Provide the [x, y] coordinate of the cell's center where the given text is located.  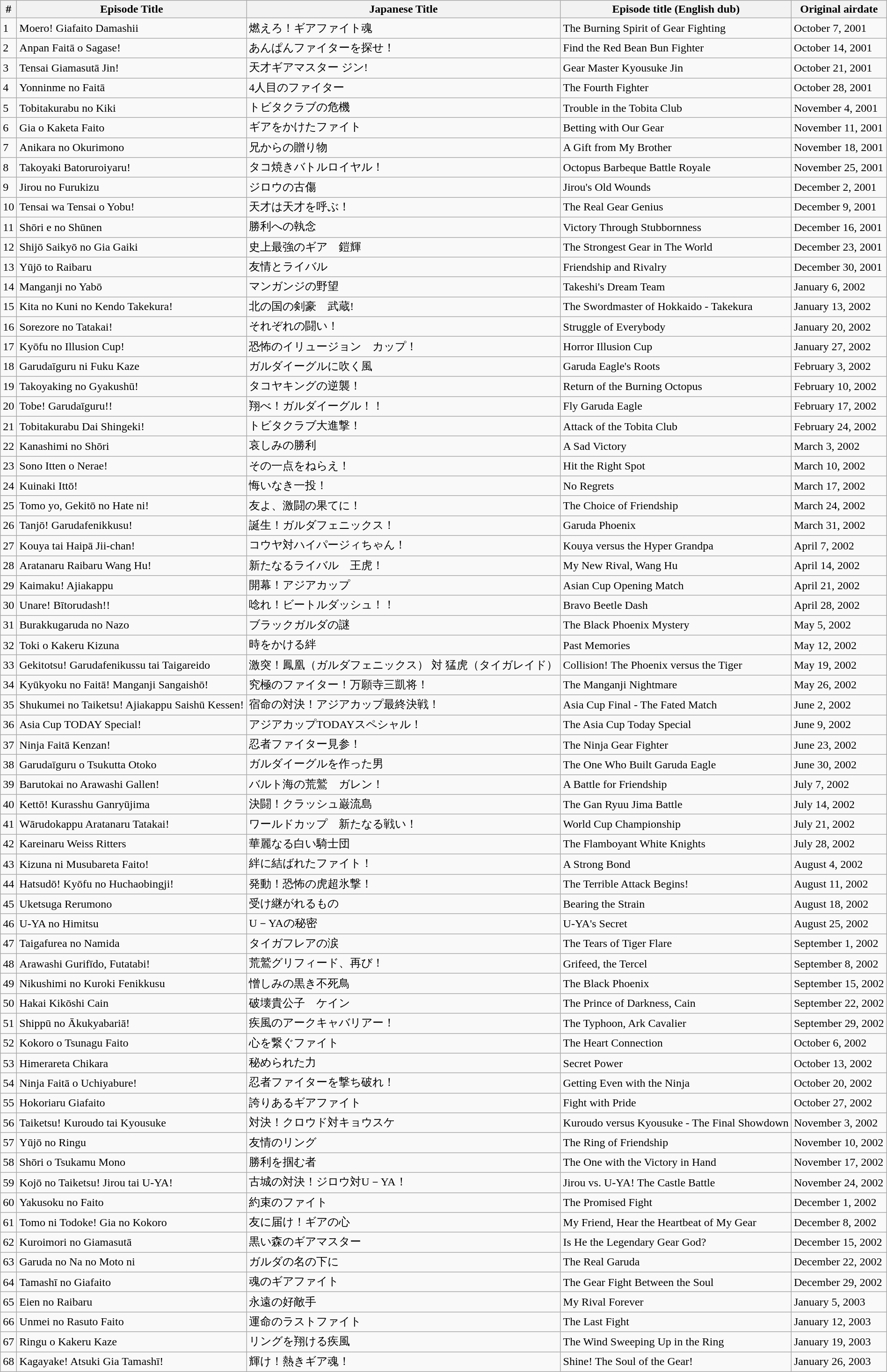
Kyūkyoku no Faitā! Manganji Sangaishō! [132, 685]
May 12, 2002 [839, 645]
Japanese Title [403, 9]
November 4, 2001 [839, 108]
Fly Garuda Eagle [676, 407]
Hit the Right Spot [676, 466]
27 [8, 545]
Kojō no Taiketsu! Jirou tai U-YA! [132, 1182]
Moero! Giafaito Damashii [132, 28]
May 26, 2002 [839, 685]
Tobe! Garudaīguru!! [132, 407]
唸れ！ビートルダッシュ！！ [403, 605]
September 8, 2002 [839, 963]
ガルダの名の下に [403, 1263]
Trouble in the Tobita Club [676, 108]
あんぱんファイターを探せ！ [403, 48]
Kuroimori no Giamasutā [132, 1242]
July 7, 2002 [839, 785]
ジロウの古傷 [403, 187]
The Last Fight [676, 1321]
46 [8, 924]
U－YAの秘密 [403, 924]
October 28, 2001 [839, 88]
Shine! The Soul of the Gear! [676, 1362]
34 [8, 685]
The Choice of Friendship [676, 506]
51 [8, 1023]
天才は天才を呼ぶ！ [403, 208]
32 [8, 645]
誇りあるギアファイト [403, 1103]
Kouya tai Haipā Jii-chan! [132, 545]
Takeshi's Dream Team [676, 287]
11 [8, 227]
Aratanaru Raibaru Wang Hu! [132, 566]
Kanashimi no Shōri [132, 446]
February 17, 2002 [839, 407]
Find the Red Bean Bun Fighter [676, 48]
43 [8, 864]
November 24, 2002 [839, 1182]
4人目のファイター [403, 88]
友情とライバル [403, 267]
October 6, 2002 [839, 1044]
The Typhoon, Ark Cavalier [676, 1023]
兄からの贈り物 [403, 148]
The Prince of Darkness, Cain [676, 1004]
The Burning Spirit of Gear Fighting [676, 28]
The Black Phoenix Mystery [676, 626]
Kokoro o Tsunagu Faito [132, 1044]
April 21, 2002 [839, 585]
66 [8, 1321]
古城の対決！ジロウ対U－YA！ [403, 1182]
Octopus Barbeque Battle Royale [676, 167]
対決！クロウド対キョウスケ [403, 1123]
The Real Gear Genius [676, 208]
Kita no Kuni no Kendo Takekura! [132, 307]
勝利を掴む者 [403, 1163]
October 14, 2001 [839, 48]
Garuda no Na no Moto ni [132, 1263]
Sono Itten o Nerae! [132, 466]
April 14, 2002 [839, 566]
輝け！熱きギア魂！ [403, 1362]
9 [8, 187]
忍者ファイターを撃ち破れ！ [403, 1083]
28 [8, 566]
Yūjō to Raibaru [132, 267]
The Tears of Tiger Flare [676, 944]
U-YA no Himitsu [132, 924]
November 3, 2002 [839, 1123]
Episode title (English dub) [676, 9]
発動！恐怖の虎超氷撃！ [403, 884]
50 [8, 1004]
新たなるライバル 王虎！ [403, 566]
January 13, 2002 [839, 307]
13 [8, 267]
Tanjō! Garudafenikkusu! [132, 526]
24 [8, 486]
58 [8, 1163]
31 [8, 626]
史上最強のギア 鎧輝 [403, 247]
Ninja Faitā o Uchiyabure! [132, 1083]
The Manganji Nightmare [676, 685]
Shōri o Tsukamu Mono [132, 1163]
誕生！ガルダフェニックス！ [403, 526]
World Cup Championship [676, 824]
心を繋ぐファイト [403, 1044]
疾風のアークキャバリアー！ [403, 1023]
Shōri e no Shūnen [132, 227]
開幕！アジアカップ [403, 585]
January 26, 2003 [839, 1362]
6 [8, 128]
June 23, 2002 [839, 744]
Tomo yo, Gekitō no Hate ni! [132, 506]
秘められた力 [403, 1063]
November 18, 2001 [839, 148]
Hatsudō! Kyōfu no Huchaobingji! [132, 884]
Garuda Phoenix [676, 526]
友情のリング [403, 1143]
37 [8, 744]
41 [8, 824]
A Battle for Friendship [676, 785]
Taigafurea no Namida [132, 944]
May 5, 2002 [839, 626]
The Gear Fight Between the Soul [676, 1282]
October 21, 2001 [839, 68]
29 [8, 585]
8 [8, 167]
47 [8, 944]
Manganji no Yabō [132, 287]
12 [8, 247]
61 [8, 1222]
40 [8, 804]
憎しみの黒き不死鳥 [403, 984]
受け継がれるもの [403, 904]
ガルダイーグルを作った男 [403, 765]
Return of the Burning Octopus [676, 386]
Gekitotsu! Garudafenikussu tai Taigareido [132, 665]
Garuda Eagle's Roots [676, 367]
Garudaīguru ni Fuku Kaze [132, 367]
4 [8, 88]
No Regrets [676, 486]
22 [8, 446]
48 [8, 963]
絆に結ばれたファイト！ [403, 864]
July 14, 2002 [839, 804]
54 [8, 1083]
62 [8, 1242]
Himerareta Chikara [132, 1063]
忍者ファイター見参！ [403, 744]
January 5, 2003 [839, 1302]
Friendship and Rivalry [676, 267]
運命のラストファイト [403, 1321]
45 [8, 904]
17 [8, 347]
アジアカップTODAYスペシャル！ [403, 725]
January 6, 2002 [839, 287]
Bravo Beetle Dash [676, 605]
December 2, 2001 [839, 187]
February 3, 2002 [839, 367]
Jirou no Furukizu [132, 187]
永遠の好敵手 [403, 1302]
July 21, 2002 [839, 824]
Kaimaku! Ajiakappu [132, 585]
Tamashī no Giafaito [132, 1282]
Kouya versus the Hyper Grandpa [676, 545]
時をかける絆 [403, 645]
Nikushimi no Kuroki Fenikkusu [132, 984]
September 15, 2002 [839, 984]
The Promised Fight [676, 1203]
Grifeed, the Tercel [676, 963]
25 [8, 506]
Anikara no Okurimono [132, 148]
January 20, 2002 [839, 326]
January 19, 2003 [839, 1342]
The Flamboyant White Knights [676, 845]
June 9, 2002 [839, 725]
Asia Cup TODAY Special! [132, 725]
Victory Through Stubbornness [676, 227]
U-YA's Secret [676, 924]
Tobitakurabu no Kiki [132, 108]
21 [8, 426]
44 [8, 884]
Tensai Giamasutā Jin! [132, 68]
Hokoriaru Giafaito [132, 1103]
究極のファイター！万願寺三凱将！ [403, 685]
7 [8, 148]
14 [8, 287]
それぞれの闘い！ [403, 326]
20 [8, 407]
Barutokai no Arawashi Gallen! [132, 785]
Yakusoku no Faito [132, 1203]
A Gift from My Brother [676, 148]
The Asia Cup Today Special [676, 725]
天才ギアマスター ジン! [403, 68]
August 18, 2002 [839, 904]
The Gan Ryuu Jima Battle [676, 804]
1 [8, 28]
トビタクラブの危機 [403, 108]
友に届け！ギアの心 [403, 1222]
39 [8, 785]
67 [8, 1342]
Garudaīguru o Tsukutta Otoko [132, 765]
Secret Power [676, 1063]
July 28, 2002 [839, 845]
March 24, 2002 [839, 506]
タコ焼きバトルロイヤル！ [403, 167]
バルト海の荒鷲 ガレン！ [403, 785]
January 27, 2002 [839, 347]
Kettō! Kurasshu Ganryūjima [132, 804]
Horror Illusion Cup [676, 347]
February 10, 2002 [839, 386]
魂のギアファイト [403, 1282]
February 24, 2002 [839, 426]
Sorezore no Tatakai! [132, 326]
華麗なる白い騎士団 [403, 845]
The Heart Connection [676, 1044]
Uketsuga Rerumono [132, 904]
December 8, 2002 [839, 1222]
Takoyaking no Gyakushū! [132, 386]
10 [8, 208]
Fight with Pride [676, 1103]
March 31, 2002 [839, 526]
Tobitakurabu Dai Shingeki! [132, 426]
November 11, 2001 [839, 128]
激突！鳳凰（ガルダフェニックス） 対 猛虎（タイガレイド） [403, 665]
Struggle of Everybody [676, 326]
悔いなき一投！ [403, 486]
Original airdate [839, 9]
December 22, 2002 [839, 1263]
Wārudokappu Aratanaru Tatakai! [132, 824]
October 20, 2002 [839, 1083]
その一点をねらえ！ [403, 466]
January 12, 2003 [839, 1321]
Gear Master Kyousuke Jin [676, 68]
A Sad Victory [676, 446]
# [8, 9]
23 [8, 466]
The Wind Sweeping Up in the Ring [676, 1342]
2 [8, 48]
Shukumei no Taiketsu! Ajiakappu Saishū Kessen! [132, 705]
哀しみの勝利 [403, 446]
Kuinaki Ittō! [132, 486]
トビタクラブ大進撃！ [403, 426]
ガルダイーグルに吹く風 [403, 367]
破壊貴公子 ケイン [403, 1004]
September 22, 2002 [839, 1004]
March 10, 2002 [839, 466]
Getting Even with the Ninja [676, 1083]
黒い森のギアマスター [403, 1242]
53 [8, 1063]
Asia Cup Final - The Fated Match [676, 705]
Bearing the Strain [676, 904]
Kareinaru Weiss Ritters [132, 845]
タイガフレアの涙 [403, 944]
55 [8, 1103]
June 30, 2002 [839, 765]
June 2, 2002 [839, 705]
November 10, 2002 [839, 1143]
Unmei no Rasuto Faito [132, 1321]
マンガンジの野望 [403, 287]
May 19, 2002 [839, 665]
Yonninme no Faitā [132, 88]
Taiketsu! Kuroudo tai Kyousuke [132, 1123]
My New Rival, Wang Hu [676, 566]
November 17, 2002 [839, 1163]
恐怖のイリュージョン カップ！ [403, 347]
26 [8, 526]
Jirou vs. U-YA! The Castle Battle [676, 1182]
タコヤキングの逆襲！ [403, 386]
49 [8, 984]
Anpan Faitā o Sagase! [132, 48]
The Fourth Fighter [676, 88]
59 [8, 1182]
3 [8, 68]
42 [8, 845]
My Rival Forever [676, 1302]
December 23, 2001 [839, 247]
Betting with Our Gear [676, 128]
A Strong Bond [676, 864]
19 [8, 386]
Gia o Kaketa Faito [132, 128]
Attack of the Tobita Club [676, 426]
約束のファイト [403, 1203]
August 11, 2002 [839, 884]
The Strongest Gear in The World [676, 247]
October 27, 2002 [839, 1103]
December 30, 2001 [839, 267]
ワールドカップ 新たなる戦い！ [403, 824]
荒鷲グリフィード、再び！ [403, 963]
December 1, 2002 [839, 1203]
コウヤ対ハイパージィちゃん！ [403, 545]
勝利への執念 [403, 227]
Collision! The Phoenix versus the Tiger [676, 665]
The Swordmaster of Hokkaido - Takekura [676, 307]
決闘！クラッシュ巌流島 [403, 804]
燃えろ！ギアファイト魂 [403, 28]
Hakai Kikōshi Cain [132, 1004]
Jirou's Old Wounds [676, 187]
Kuroudo versus Kyousuke - The Final Showdown [676, 1123]
March 3, 2002 [839, 446]
15 [8, 307]
October 7, 2001 [839, 28]
ブラックガルダの謎 [403, 626]
Arawashi Gurifīdo, Futatabi! [132, 963]
December 29, 2002 [839, 1282]
18 [8, 367]
The Ninja Gear Fighter [676, 744]
63 [8, 1263]
68 [8, 1362]
Shijō Saikyō no Gia Gaiki [132, 247]
The Terrible Attack Begins! [676, 884]
Takoyaki Batoruroiyaru! [132, 167]
December 9, 2001 [839, 208]
The One with the Victory in Hand [676, 1163]
Yūjō no Ringu [132, 1143]
September 29, 2002 [839, 1023]
36 [8, 725]
Kyōfu no Illusion Cup! [132, 347]
5 [8, 108]
52 [8, 1044]
リングを翔ける疾風 [403, 1342]
December 15, 2002 [839, 1242]
北の国の剣豪 武蔵! [403, 307]
September 1, 2002 [839, 944]
Eien no Raibaru [132, 1302]
Burakkugaruda no Nazo [132, 626]
Kagayake! Atsuki Gia Tamashī! [132, 1362]
宿命の対決！アジアカップ最終決戦！ [403, 705]
Past Memories [676, 645]
April 28, 2002 [839, 605]
Ringu o Kakeru Kaze [132, 1342]
56 [8, 1123]
August 25, 2002 [839, 924]
August 4, 2002 [839, 864]
My Friend, Hear the Heartbeat of My Gear [676, 1222]
Unare! Bītorudash!! [132, 605]
35 [8, 705]
Asian Cup Opening Match [676, 585]
翔べ！ガルダイーグル！！ [403, 407]
Toki o Kakeru Kizuna [132, 645]
65 [8, 1302]
The One Who Built Garuda Eagle [676, 765]
November 25, 2001 [839, 167]
64 [8, 1282]
The Ring of Friendship [676, 1143]
60 [8, 1203]
ギアをかけたファイト [403, 128]
Is He the Legendary Gear God? [676, 1242]
The Black Phoenix [676, 984]
December 16, 2001 [839, 227]
57 [8, 1143]
38 [8, 765]
Kizuna ni Musubareta Faito! [132, 864]
Tomo ni Todoke! Gia no Kokoro [132, 1222]
The Real Garuda [676, 1263]
33 [8, 665]
30 [8, 605]
October 13, 2002 [839, 1063]
April 7, 2002 [839, 545]
友よ、激闘の果てに！ [403, 506]
Tensai wa Tensai o Yobu! [132, 208]
March 17, 2002 [839, 486]
16 [8, 326]
Shippū no Ākukyabariā! [132, 1023]
Ninja Faitā Kenzan! [132, 744]
Episode Title [132, 9]
